Search for the cell housing the specified text and yield its (x, y) center coordinate. 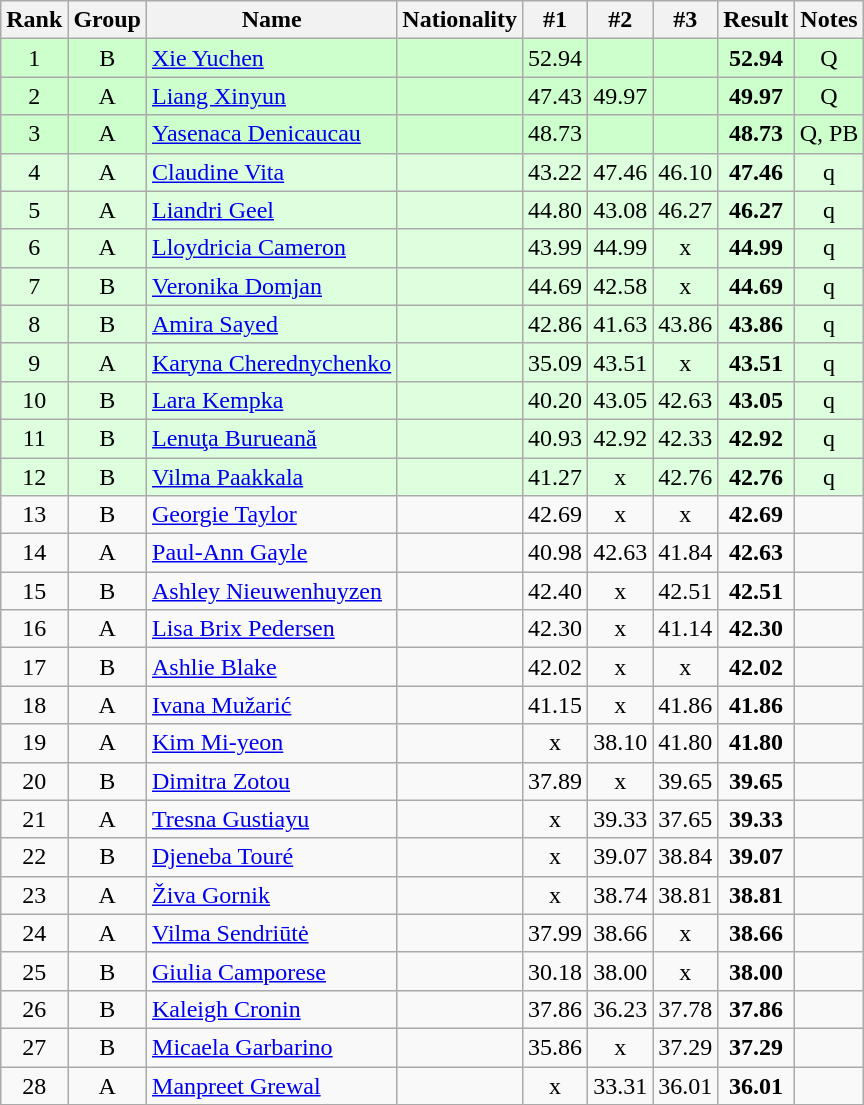
4 (34, 172)
#3 (686, 20)
46.10 (686, 172)
42.58 (620, 286)
Manpreet Grewal (272, 1085)
37.78 (686, 1009)
#2 (620, 20)
Lara Kempka (272, 400)
40.20 (556, 400)
14 (34, 553)
37.99 (556, 933)
41.15 (556, 705)
30.18 (556, 971)
Ivana Mužarić (272, 705)
43.99 (556, 248)
35.86 (556, 1047)
37.89 (556, 781)
42.40 (556, 591)
Georgie Taylor (272, 515)
27 (34, 1047)
Ashley Nieuwenhuyzen (272, 591)
37.65 (686, 819)
Dimitra Zotou (272, 781)
Yasenaca Denicaucau (272, 134)
Rank (34, 20)
Liang Xinyun (272, 96)
Nationality (460, 20)
Tresna Gustiayu (272, 819)
3 (34, 134)
35.09 (556, 362)
12 (34, 477)
16 (34, 629)
Karyna Cherednychenko (272, 362)
Liandri Geel (272, 210)
38.74 (620, 895)
Amira Sayed (272, 324)
1 (34, 58)
23 (34, 895)
22 (34, 857)
Kim Mi-yeon (272, 743)
5 (34, 210)
Notes (829, 20)
42.33 (686, 438)
41.84 (686, 553)
43.08 (620, 210)
21 (34, 819)
Group (108, 20)
25 (34, 971)
28 (34, 1085)
9 (34, 362)
10 (34, 400)
Q, PB (829, 134)
6 (34, 248)
42.86 (556, 324)
Claudine Vita (272, 172)
Vilma Paakkala (272, 477)
38.84 (686, 857)
19 (34, 743)
15 (34, 591)
#1 (556, 20)
41.27 (556, 477)
Lloydricia Cameron (272, 248)
Paul-Ann Gayle (272, 553)
Result (756, 20)
Djeneba Touré (272, 857)
17 (34, 667)
24 (34, 933)
13 (34, 515)
Kaleigh Cronin (272, 1009)
Lenuţa Burueană (272, 438)
Micaela Garbarino (272, 1047)
Lisa Brix Pedersen (272, 629)
Veronika Domjan (272, 286)
40.93 (556, 438)
Vilma Sendriūtė (272, 933)
Živa Gornik (272, 895)
Name (272, 20)
8 (34, 324)
11 (34, 438)
Ashlie Blake (272, 667)
33.31 (620, 1085)
2 (34, 96)
7 (34, 286)
26 (34, 1009)
Giulia Camporese (272, 971)
41.63 (620, 324)
Xie Yuchen (272, 58)
41.14 (686, 629)
20 (34, 781)
36.23 (620, 1009)
38.10 (620, 743)
43.22 (556, 172)
40.98 (556, 553)
18 (34, 705)
47.43 (556, 96)
44.80 (556, 210)
